Scan for the cell matching the given text and deliver its [X, Y] coordinate at center. 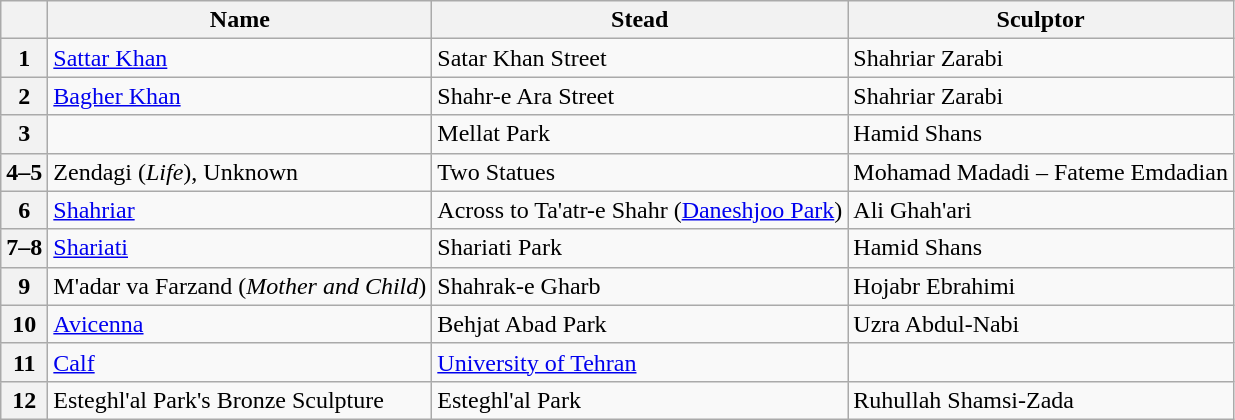
Shahr-e Ara Street [640, 96]
Esteghl'al Park [640, 400]
Zendagi (Life), Unknown [240, 172]
Bagher Khan [240, 96]
Esteghl'al Park's Bronze Sculpture [240, 400]
7–8 [24, 248]
Sattar Khan [240, 58]
11 [24, 362]
3 [24, 134]
Across to Ta'atr-e Shahr (Daneshjoo Park) [640, 210]
Ruhullah Shamsi-Zada [1041, 400]
Shariati [240, 248]
Two Statues [640, 172]
Shahrak-e Gharb [640, 286]
Satar Khan Street [640, 58]
Avicenna [240, 324]
9 [24, 286]
Calf [240, 362]
University of Tehran [640, 362]
Mellat Park [640, 134]
10 [24, 324]
Name [240, 20]
12 [24, 400]
Shahriar [240, 210]
6 [24, 210]
Stead [640, 20]
Shariati Park [640, 248]
Hojabr Ebrahimi [1041, 286]
Sculptor [1041, 20]
Behjat Abad Park [640, 324]
4–5 [24, 172]
1 [24, 58]
2 [24, 96]
Ali Ghah'ari [1041, 210]
Mohamad Madadi – Fateme Emdadian [1041, 172]
Uzra Abdul-Nabi [1041, 324]
M'adar va Farzand (Mother and Child) [240, 286]
